Determine the [x, y] coordinate at the center of the cell enclosing the given text.  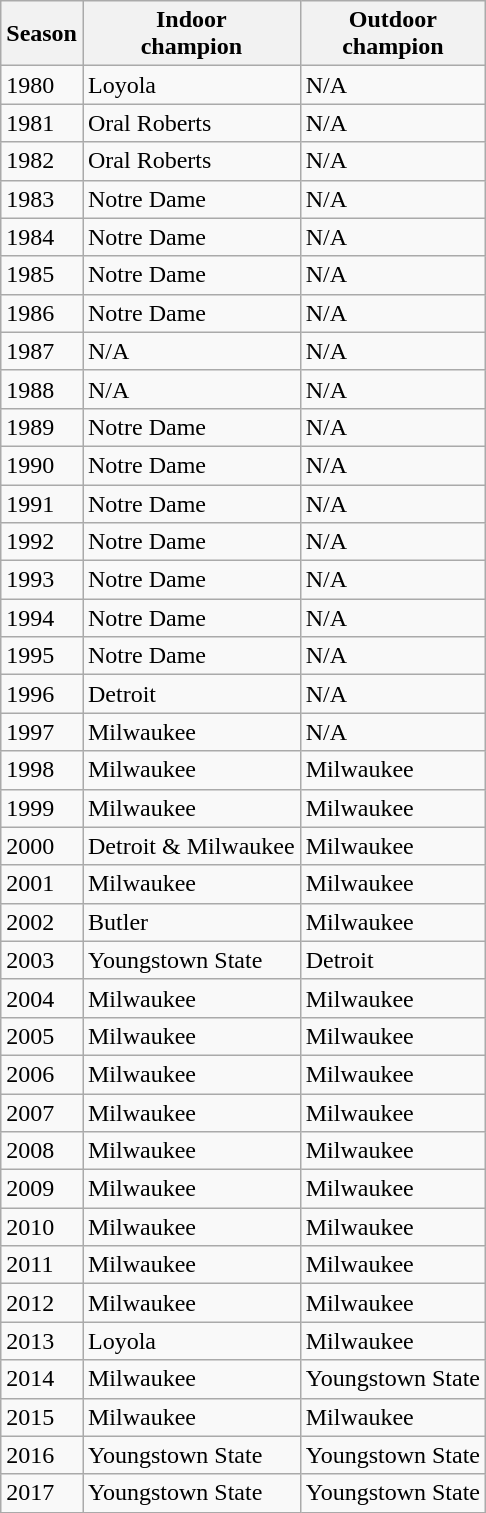
2007 [42, 1113]
2009 [42, 1189]
1999 [42, 808]
2013 [42, 1341]
1982 [42, 161]
1990 [42, 465]
2017 [42, 1493]
2005 [42, 1036]
1980 [42, 85]
Season [42, 34]
1984 [42, 237]
1983 [42, 199]
Outdoorchampion [392, 34]
1993 [42, 580]
1994 [42, 618]
1991 [42, 503]
1992 [42, 542]
1987 [42, 351]
Indoorchampion [191, 34]
1985 [42, 275]
2012 [42, 1303]
2003 [42, 960]
2000 [42, 846]
Detroit & Milwaukee [191, 846]
2006 [42, 1074]
2004 [42, 998]
2015 [42, 1417]
2002 [42, 922]
2008 [42, 1151]
1996 [42, 694]
2016 [42, 1455]
1998 [42, 770]
1989 [42, 427]
1981 [42, 123]
2001 [42, 884]
Butler [191, 922]
2014 [42, 1379]
1995 [42, 656]
2010 [42, 1227]
1986 [42, 313]
1997 [42, 732]
1988 [42, 389]
2011 [42, 1265]
